Output the [X, Y] coordinate of the center of the cell containing the given text.  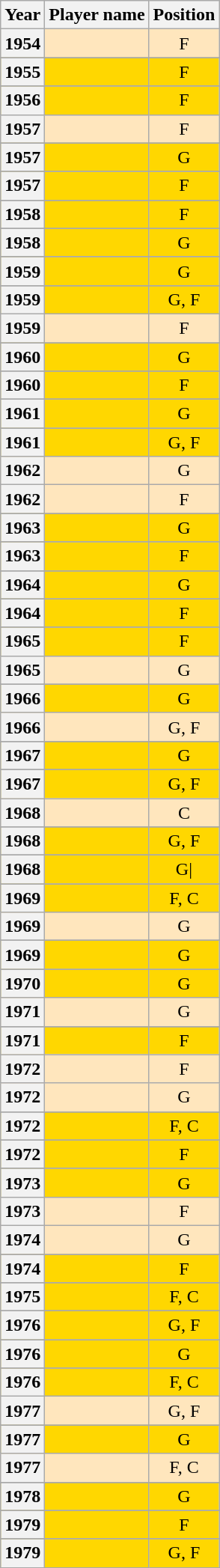
Position [184, 15]
1954 [22, 43]
C [184, 812]
Year [22, 15]
1955 [22, 72]
1956 [22, 100]
G| [184, 870]
1975 [22, 1297]
1970 [22, 983]
1978 [22, 1496]
Player name [97, 15]
